Return (X, Y) of the center of cell containing provided text 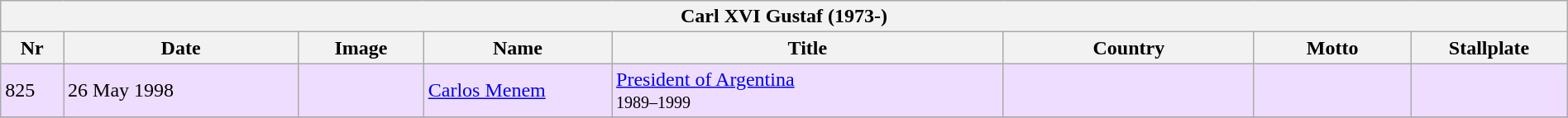
President of Argentina1989–1999 (808, 91)
Stallplate (1489, 48)
Carl XVI Gustaf (1973-) (784, 17)
Image (361, 48)
Title (808, 48)
Carlos Menem (518, 91)
26 May 1998 (181, 91)
825 (32, 91)
Name (518, 48)
Country (1128, 48)
Motto (1331, 48)
Date (181, 48)
Nr (32, 48)
